Extract the [X, Y] coordinate from the center of the cell holding the provided text.  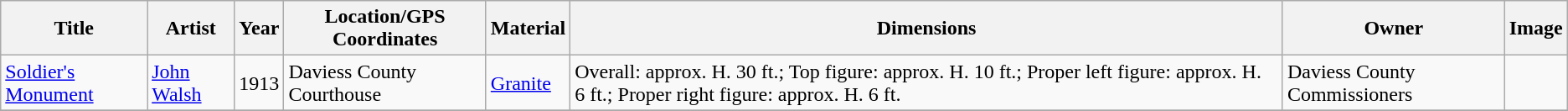
Location/GPS Coordinates [385, 29]
1913 [260, 82]
Year [260, 29]
Dimensions [926, 29]
Granite [528, 82]
Overall: approx. H. 30 ft.; Top figure: approx. H. 10 ft.; Proper left figure: approx. H. 6 ft.; Proper right figure: approx. H. 6 ft. [926, 82]
Daviess County Courthouse [385, 82]
Material [528, 29]
Image [1536, 29]
Daviess County Commissioners [1394, 82]
Soldier's Monument [74, 82]
John Walsh [191, 82]
Owner [1394, 29]
Title [74, 29]
Artist [191, 29]
